From the cell containing the given text, extract its center point as (X, Y) coordinate. 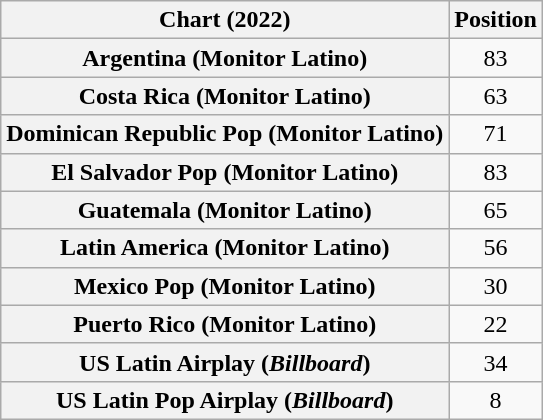
65 (496, 210)
71 (496, 134)
US Latin Pop Airplay (Billboard) (225, 400)
El Salvador Pop (Monitor Latino) (225, 172)
Position (496, 20)
Latin America (Monitor Latino) (225, 248)
63 (496, 96)
US Latin Airplay (Billboard) (225, 362)
Guatemala (Monitor Latino) (225, 210)
Puerto Rico (Monitor Latino) (225, 324)
Costa Rica (Monitor Latino) (225, 96)
56 (496, 248)
Chart (2022) (225, 20)
Argentina (Monitor Latino) (225, 58)
34 (496, 362)
Mexico Pop (Monitor Latino) (225, 286)
22 (496, 324)
Dominican Republic Pop (Monitor Latino) (225, 134)
30 (496, 286)
8 (496, 400)
